Determine the (X, Y) coordinate at the center of the cell enclosing the given text.  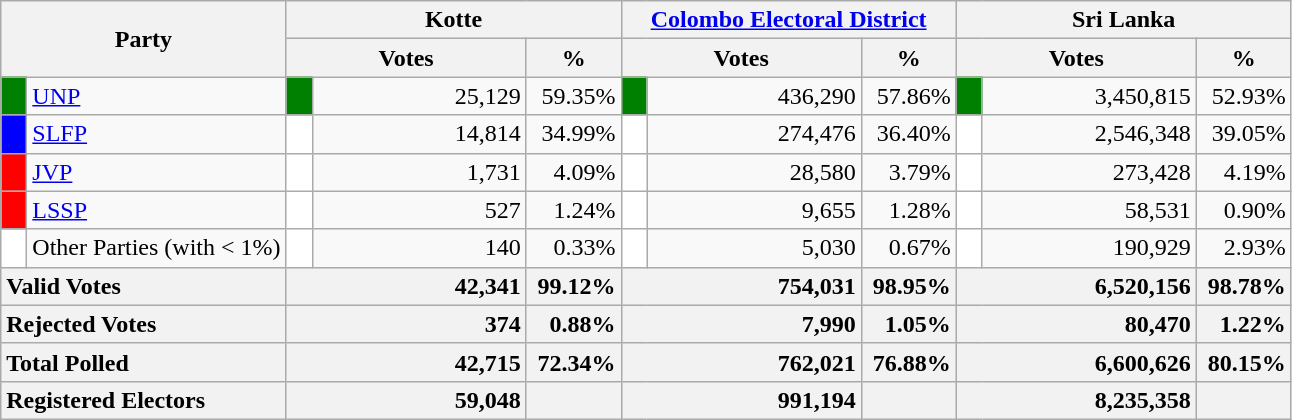
274,476 (754, 134)
436,290 (754, 96)
59,048 (406, 400)
99.12% (574, 286)
991,194 (741, 400)
1.28% (908, 210)
72.34% (574, 362)
6,520,156 (1076, 286)
34.99% (574, 134)
140 (419, 248)
273,428 (1089, 172)
9,655 (754, 210)
374 (406, 324)
0.33% (574, 248)
6,600,626 (1076, 362)
Rejected Votes (144, 324)
2,546,348 (1089, 134)
59.35% (574, 96)
Other Parties (with < 1%) (156, 248)
14,814 (419, 134)
754,031 (741, 286)
Valid Votes (144, 286)
42,715 (406, 362)
Colombo Electoral District (788, 20)
0.67% (908, 248)
0.88% (574, 324)
3,450,815 (1089, 96)
1,731 (419, 172)
39.05% (1244, 134)
UNP (156, 96)
2.93% (1244, 248)
25,129 (419, 96)
80.15% (1244, 362)
Sri Lanka (1124, 20)
1.24% (574, 210)
Kotte (454, 20)
4.19% (1244, 172)
1.22% (1244, 324)
Party (144, 39)
0.90% (1244, 210)
LSSP (156, 210)
52.93% (1244, 96)
80,470 (1076, 324)
Total Polled (144, 362)
76.88% (908, 362)
28,580 (754, 172)
36.40% (908, 134)
Registered Electors (144, 400)
42,341 (406, 286)
4.09% (574, 172)
SLFP (156, 134)
98.78% (1244, 286)
3.79% (908, 172)
5,030 (754, 248)
7,990 (741, 324)
190,929 (1089, 248)
1.05% (908, 324)
527 (419, 210)
57.86% (908, 96)
8,235,358 (1076, 400)
762,021 (741, 362)
JVP (156, 172)
58,531 (1089, 210)
98.95% (908, 286)
